Output the (x, y) coordinate of the center of the cell containing the given text.  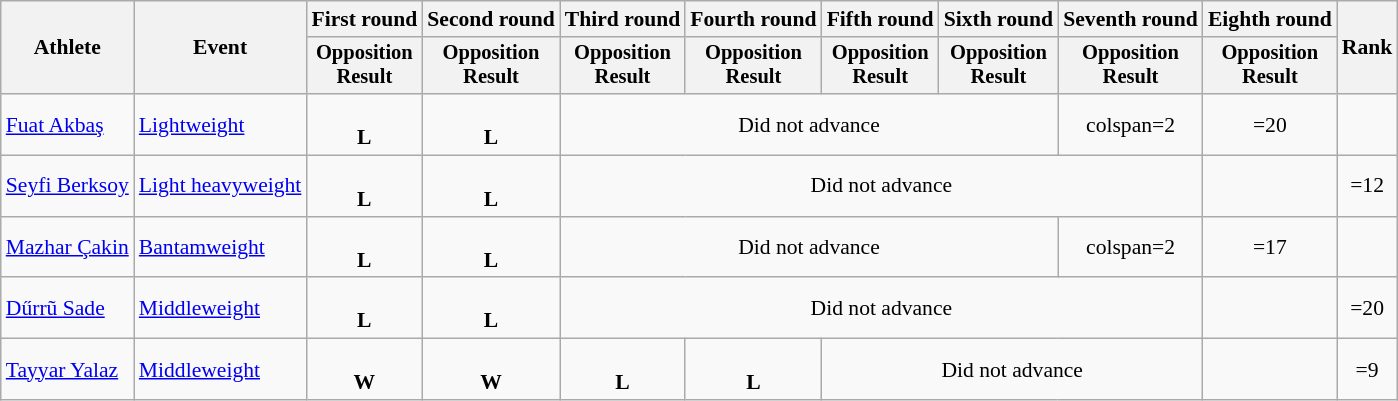
Fuat Akbaş (68, 124)
Seyfi Berksoy (68, 186)
Bantamweight (220, 248)
Third round (623, 19)
Event (220, 48)
Tayyar Yalaz (68, 370)
Dűrrũ Sade (68, 308)
Second round (491, 19)
Athlete (68, 48)
Fifth round (880, 19)
Rank (1368, 48)
Mazhar Çakin (68, 248)
First round (364, 19)
Light heavyweight (220, 186)
=12 (1368, 186)
Fourth round (753, 19)
=9 (1368, 370)
Sixth round (999, 19)
Seventh round (1130, 19)
Eighth round (1270, 19)
=17 (1270, 248)
Lightweight (220, 124)
